Find where the given text appears and provide that cell's center as [x, y] coordinate. 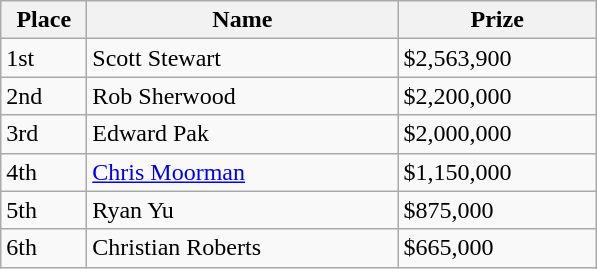
$875,000 [498, 210]
Name [242, 20]
Place [44, 20]
Scott Stewart [242, 58]
$2,200,000 [498, 96]
Chris Moorman [242, 172]
5th [44, 210]
$665,000 [498, 248]
Ryan Yu [242, 210]
4th [44, 172]
Prize [498, 20]
$2,563,900 [498, 58]
Rob Sherwood [242, 96]
2nd [44, 96]
1st [44, 58]
$2,000,000 [498, 134]
Christian Roberts [242, 248]
Edward Pak [242, 134]
6th [44, 248]
3rd [44, 134]
$1,150,000 [498, 172]
